Identify which cell holds the provided text, then report its [x, y] central coordinate. 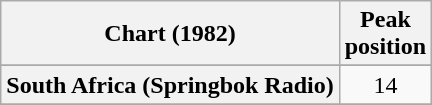
Chart (1982) [170, 34]
Peakposition [385, 34]
South Africa (Springbok Radio) [170, 85]
14 [385, 85]
